Provide the [X, Y] coordinate of the cell's center where the given text is located.  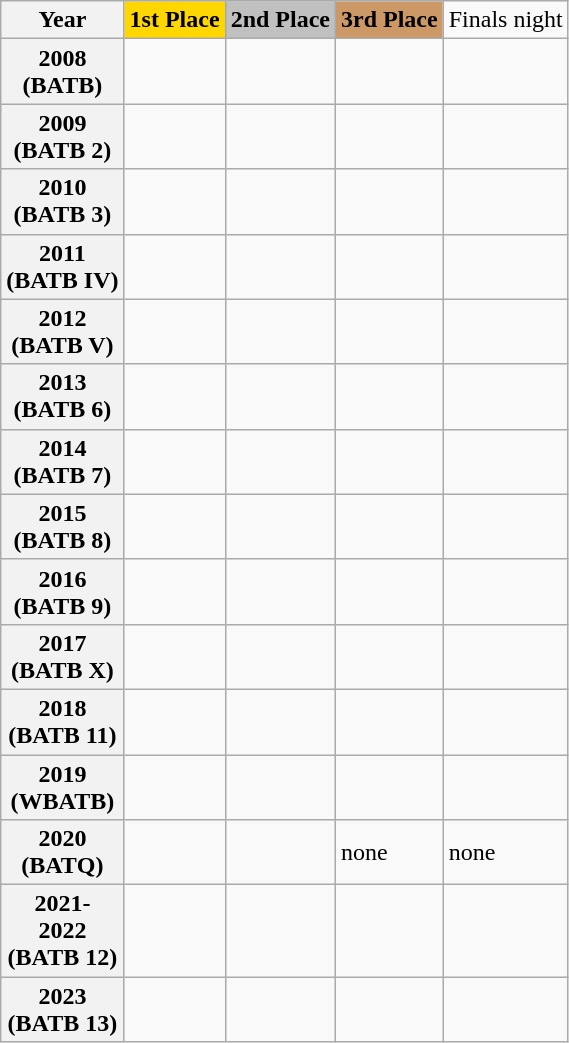
2011(BATB IV) [62, 266]
2nd Place [280, 20]
2019(WBATB) [62, 786]
2017(BATB X) [62, 656]
Year [62, 20]
2015(BATB 8) [62, 526]
2008(BATB) [62, 72]
2009(BATB 2) [62, 136]
3rd Place [389, 20]
2012(BATB V) [62, 332]
2018(BATB 11) [62, 722]
2014(BATB 7) [62, 462]
2013(BATB 6) [62, 396]
2016(BATB 9) [62, 592]
Finals night [506, 20]
2021-2022(BATB 12) [62, 931]
2010(BATB 3) [62, 202]
2020(BATQ) [62, 852]
2023(BATB 13) [62, 1010]
1st Place [174, 20]
